Return the [x, y] coordinate for the center point of the cell that contains the specified text.  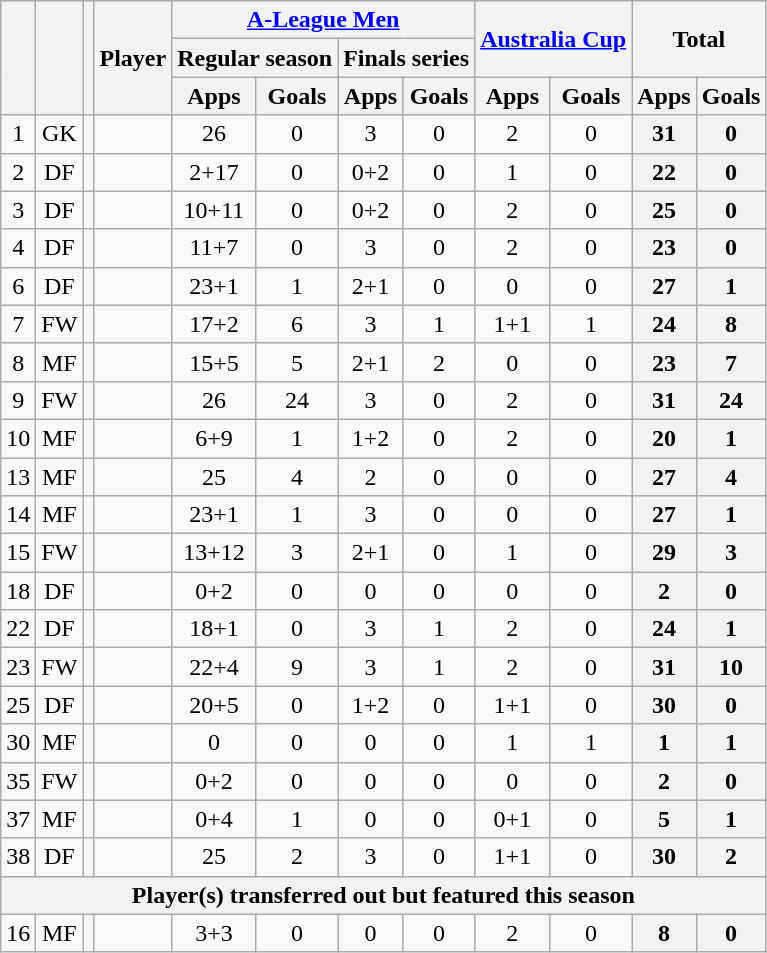
Player [133, 58]
38 [18, 857]
20+5 [214, 705]
GK [60, 134]
Total [699, 39]
Finals series [406, 58]
18 [18, 591]
10+11 [214, 210]
0+4 [214, 819]
16 [18, 933]
15+5 [214, 362]
Regular season [255, 58]
0+1 [512, 819]
13+12 [214, 553]
29 [664, 553]
11+7 [214, 248]
22+4 [214, 667]
6+9 [214, 438]
14 [18, 515]
15 [18, 553]
17+2 [214, 324]
Australia Cup [554, 39]
20 [664, 438]
Player(s) transferred out but featured this season [384, 895]
35 [18, 781]
13 [18, 477]
18+1 [214, 629]
37 [18, 819]
A-League Men [324, 20]
2+17 [214, 172]
3+3 [214, 933]
